Extract the (X, Y) coordinate from the center of the cell holding the provided text.  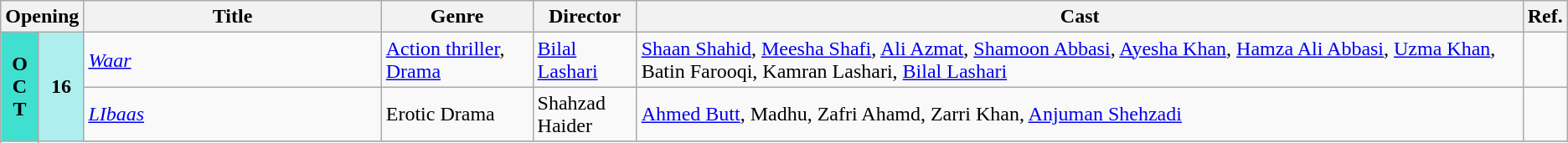
OCT (20, 87)
Opening (42, 17)
Ref. (1545, 17)
Waar (233, 60)
16 (61, 87)
Action thriller, Drama (457, 60)
Shaan Shahid, Meesha Shafi, Ali Azmat, Shamoon Abbasi, Ayesha Khan, Hamza Ali Abbasi, Uzma Khan, Batin Farooqi, Kamran Lashari, Bilal Lashari (1080, 60)
Cast (1080, 17)
Genre (457, 17)
ShahzadHaider (585, 114)
Title (233, 17)
Director (585, 17)
Ahmed Butt, Madhu, Zafri Ahamd, Zarri Khan, Anjuman Shehzadi (1080, 114)
Erotic Drama (457, 114)
LIbaas (233, 114)
Bilal Lashari (585, 60)
